Pinpoint the cell where the given text exists, returning its [x, y] midpoint coordinate. 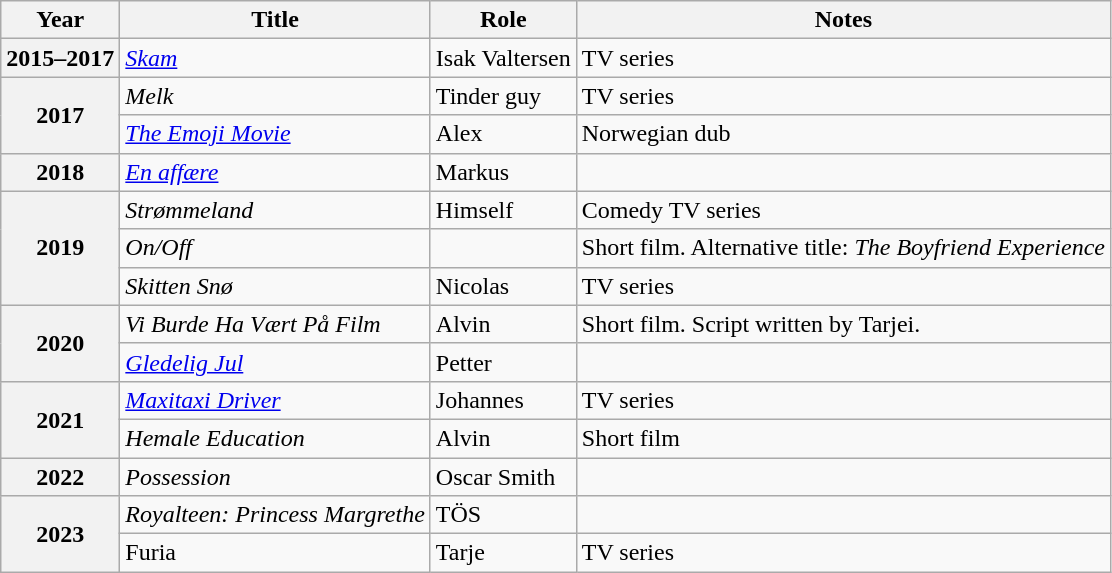
2022 [60, 477]
2018 [60, 172]
2015–2017 [60, 58]
Notes [843, 20]
Alex [503, 134]
Vi Burde Ha Vært På Film [276, 324]
2021 [60, 419]
Title [276, 20]
The Emoji Movie [276, 134]
Tarje [503, 553]
Norwegian dub [843, 134]
Markus [503, 172]
Short film. Alternative title: The Boyfriend Experience [843, 248]
Role [503, 20]
On/Off [276, 248]
Gledelig Jul [276, 362]
2017 [60, 115]
Short film. Script written by Tarjei. [843, 324]
Hemale Education [276, 438]
Comedy TV series [843, 210]
2020 [60, 343]
Petter [503, 362]
TÖS [503, 515]
Royalteen: Princess Margrethe [276, 515]
En affære [276, 172]
Possession [276, 477]
Nicolas [503, 286]
Himself [503, 210]
Maxitaxi Driver [276, 400]
Furia [276, 553]
Isak Valtersen [503, 58]
Melk [276, 96]
Strømmeland [276, 210]
Tinder guy [503, 96]
2019 [60, 248]
2023 [60, 534]
Skam [276, 58]
Johannes [503, 400]
Oscar Smith [503, 477]
Skitten Snø [276, 286]
Year [60, 20]
Short film [843, 438]
